Search for the cell housing the specified text and yield its [X, Y] center coordinate. 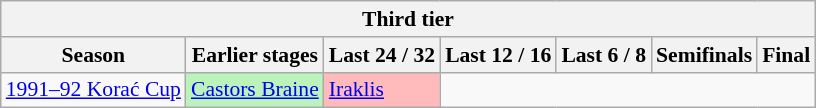
Last 6 / 8 [604, 55]
Last 12 / 16 [498, 55]
Season [94, 55]
Final [786, 55]
1991–92 Korać Cup [94, 90]
Semifinals [704, 55]
Last 24 / 32 [382, 55]
Earlier stages [255, 55]
Third tier [408, 19]
Iraklis [382, 90]
Castors Braine [255, 90]
